For the text-containing cell, return its midpoint in [x, y] coordinate format. 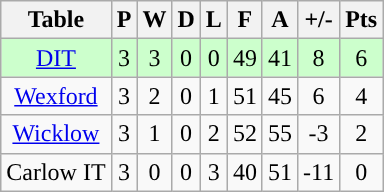
P [124, 20]
41 [280, 58]
Table [56, 20]
A [280, 20]
Wicklow [56, 134]
-11 [319, 172]
-3 [319, 134]
45 [280, 96]
4 [362, 96]
8 [319, 58]
D [186, 20]
+/- [319, 20]
W [154, 20]
55 [280, 134]
49 [244, 58]
Carlow IT [56, 172]
52 [244, 134]
DIT [56, 58]
Pts [362, 20]
F [244, 20]
Wexford [56, 96]
L [214, 20]
40 [244, 172]
